For the text-containing cell, return its midpoint in [x, y] coordinate format. 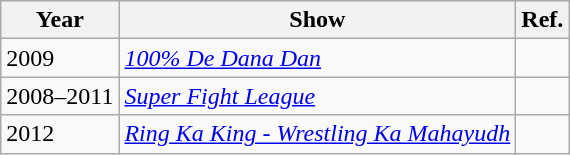
Ring Ka King - Wrestling Ka Mahayudh [318, 134]
Show [318, 20]
2009 [60, 58]
2012 [60, 134]
Super Fight League [318, 96]
2008–2011 [60, 96]
100% De Dana Dan [318, 58]
Year [60, 20]
Ref. [542, 20]
